Capture the cell that displays the provided text and extract its [X, Y] central coordinate. 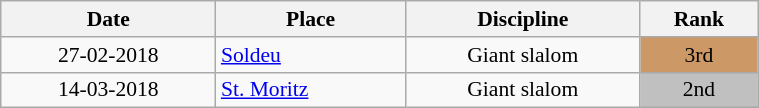
27-02-2018 [108, 55]
14-03-2018 [108, 90]
Soldeu [311, 55]
Rank [698, 19]
Discipline [522, 19]
Date [108, 19]
2nd [698, 90]
3rd [698, 55]
St. Moritz [311, 90]
Place [311, 19]
